Extract the (x, y) coordinate from the center of the cell holding the provided text.  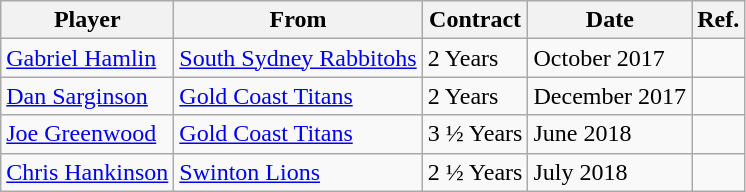
Joe Greenwood (88, 134)
Date (610, 20)
December 2017 (610, 96)
3 ½ Years (475, 134)
Ref. (718, 20)
Player (88, 20)
July 2018 (610, 172)
Chris Hankinson (88, 172)
Contract (475, 20)
From (298, 20)
Gabriel Hamlin (88, 58)
June 2018 (610, 134)
South Sydney Rabbitohs (298, 58)
Dan Sarginson (88, 96)
October 2017 (610, 58)
Swinton Lions (298, 172)
2 ½ Years (475, 172)
